Output the (x, y) coordinate of the center of the cell containing the given text.  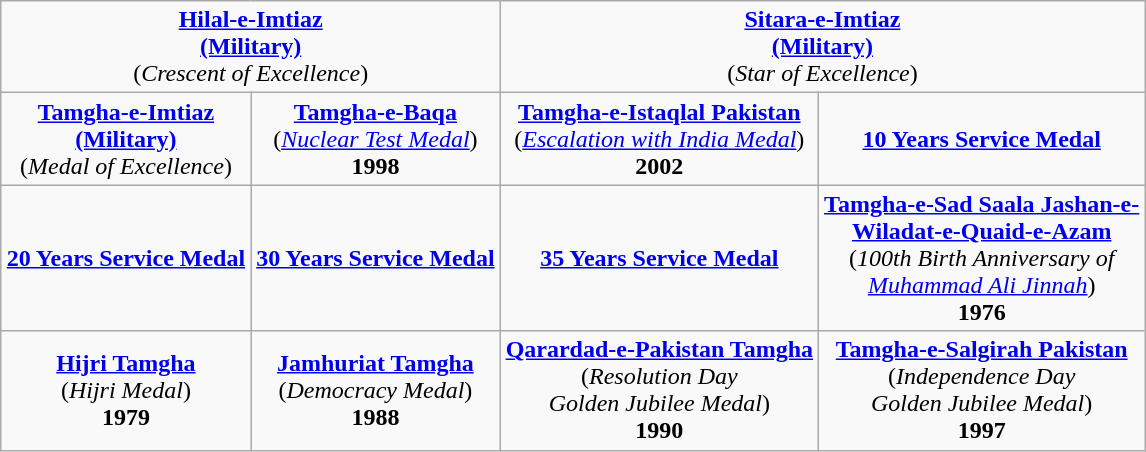
35 Years Service Medal (659, 258)
Qarardad-e-Pakistan Tamgha(Resolution DayGolden Jubilee Medal)1990 (659, 390)
Jamhuriat Tamgha(Democracy Medal)1988 (376, 390)
Hijri Tamgha(Hijri Medal)1979 (126, 390)
Hilal-e-Imtiaz(Military)(Crescent of Excellence) (250, 47)
Sitara-e-Imtiaz(Military)(Star of Excellence) (822, 47)
Tamgha-e-Sad Saala Jashan-e-Wiladat-e-Quaid-e-Azam(100th Birth Anniversary ofMuhammad Ali Jinnah)1976 (982, 258)
10 Years Service Medal (982, 139)
Tamgha-e-Istaqlal Pakistan(Escalation with India Medal)2002 (659, 139)
30 Years Service Medal (376, 258)
20 Years Service Medal (126, 258)
Tamgha-e-Baqa(Nuclear Test Medal)1998 (376, 139)
Tamgha-e-Imtiaz(Military)(Medal of Excellence) (126, 139)
Tamgha-e-Salgirah Pakistan(Independence DayGolden Jubilee Medal)1997 (982, 390)
